Detect which cell encompasses the target text, then output its (X, Y) center coordinate. 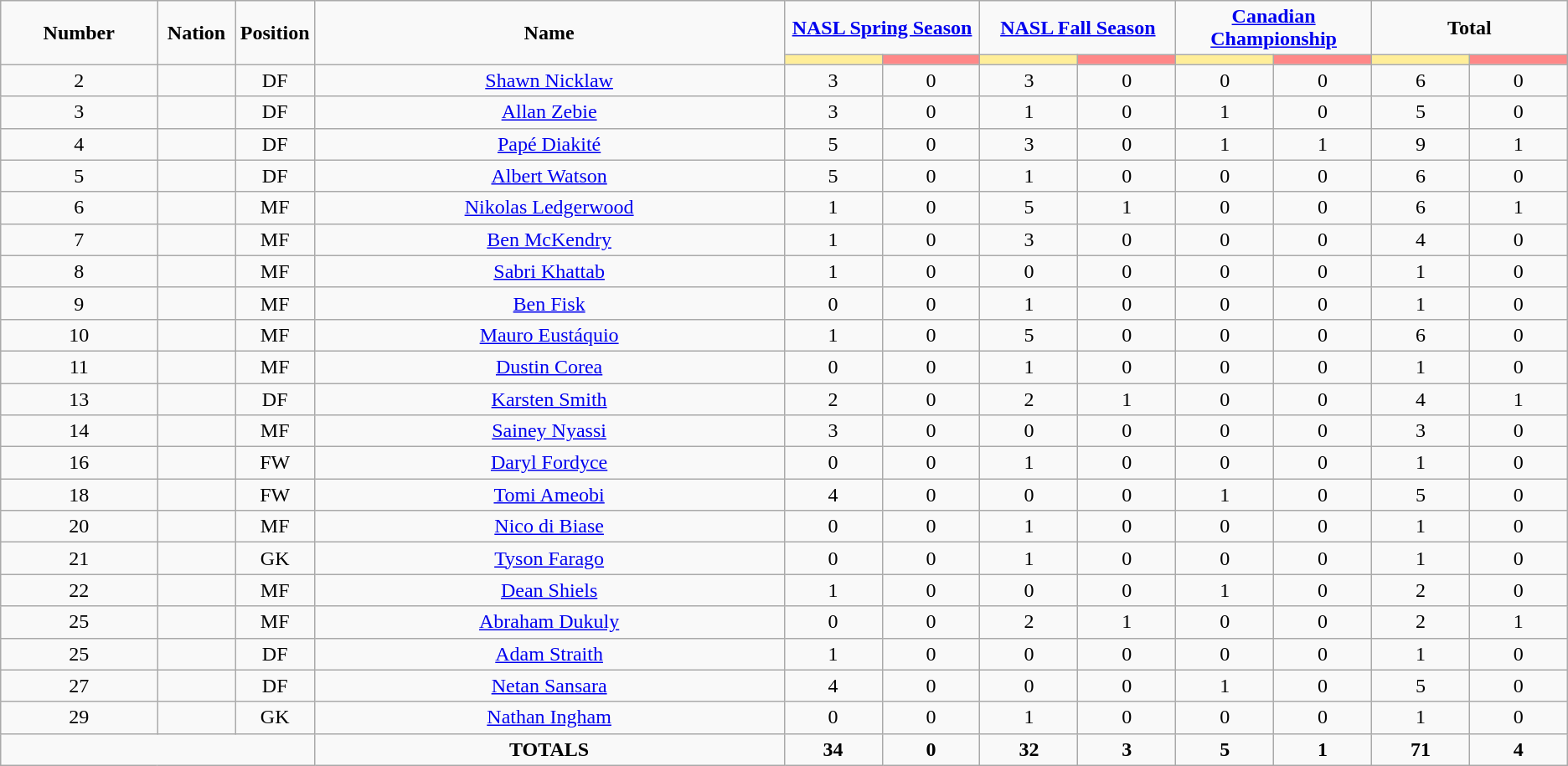
34 (833, 749)
16 (79, 463)
27 (79, 686)
18 (79, 495)
Netan Sansara (549, 686)
7 (79, 239)
Ben McKendry (549, 239)
13 (79, 399)
Mauro Eustáquio (549, 335)
NASL Spring Season (882, 28)
10 (79, 335)
Tomi Ameobi (549, 495)
21 (79, 558)
Papé Diakité (549, 144)
20 (79, 527)
29 (79, 717)
Daryl Fordyce (549, 463)
32 (1029, 749)
Tyson Farago (549, 558)
Nation (197, 33)
Albert Watson (549, 176)
Adam Straith (549, 654)
Dean Shiels (549, 590)
Position (275, 33)
Name (549, 33)
Karsten Smith (549, 399)
Nikolas Ledgerwood (549, 208)
11 (79, 367)
Total (1469, 28)
Sabri Khattab (549, 271)
22 (79, 590)
Allan Zebie (549, 112)
14 (79, 431)
8 (79, 271)
Canadian Championship (1274, 28)
71 (1421, 749)
Sainey Nyassi (549, 431)
Shawn Nicklaw (549, 80)
Ben Fisk (549, 303)
TOTALS (549, 749)
Nico di Biase (549, 527)
Abraham Dukuly (549, 622)
Nathan Ingham (549, 717)
Number (79, 33)
NASL Fall Season (1078, 28)
Dustin Corea (549, 367)
